Search for the cell housing the specified text and yield its (x, y) center coordinate. 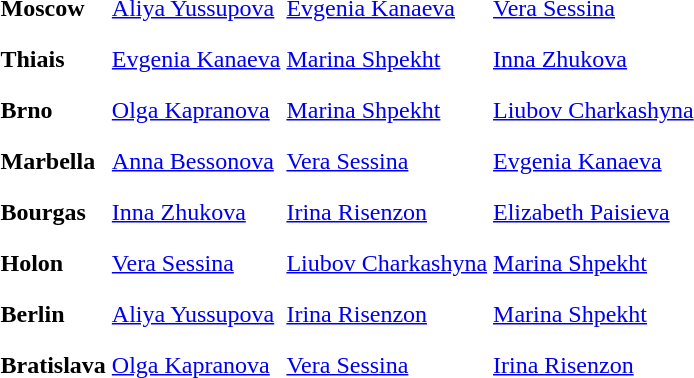
Aliya Yussupova (196, 314)
Evgenia Kanaeva (196, 59)
Olga Kapranova (196, 110)
Inna Zhukova (196, 212)
Anna Bessonova (196, 161)
Liubov Charkashyna (387, 263)
